Identify which cell holds the provided text, then report its [x, y] central coordinate. 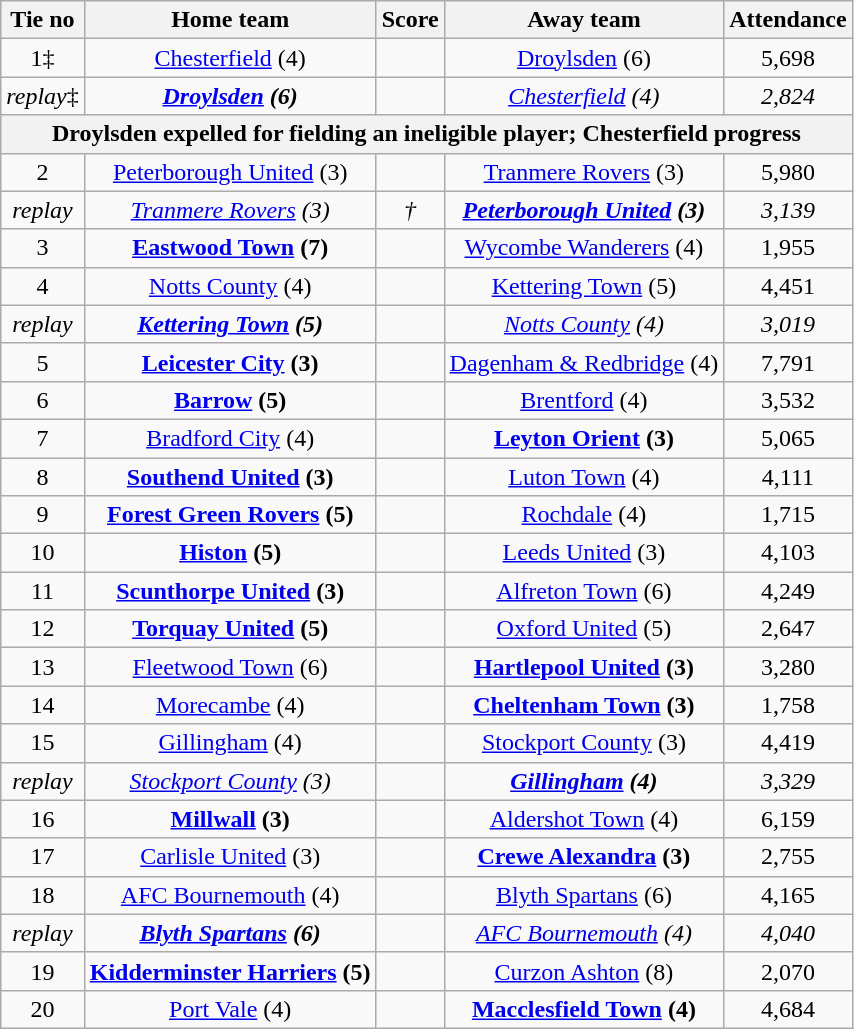
4,111 [788, 477]
Tie no [42, 20]
4,684 [788, 1009]
Bradford City (4) [230, 438]
Rochdale (4) [584, 515]
Score [410, 20]
Cheltenham Town (3) [584, 705]
Leeds United (3) [584, 553]
19 [42, 971]
2,070 [788, 971]
4,103 [788, 553]
2,824 [788, 96]
Aldershot Town (4) [584, 819]
Barrow (5) [230, 400]
13 [42, 667]
16 [42, 819]
7,791 [788, 362]
4,165 [788, 895]
5,980 [788, 172]
9 [42, 515]
14 [42, 705]
Dagenham & Redbridge (4) [584, 362]
Kidderminster Harriers (5) [230, 971]
4,249 [788, 591]
1,758 [788, 705]
3,139 [788, 210]
8 [42, 477]
Leyton Orient (3) [584, 438]
Histon (5) [230, 553]
5 [42, 362]
Macclesfield Town (4) [584, 1009]
replay‡ [42, 96]
10 [42, 553]
1,955 [788, 248]
Crewe Alexandra (3) [584, 857]
Torquay United (5) [230, 629]
2,755 [788, 857]
Alfreton Town (6) [584, 591]
Hartlepool United (3) [584, 667]
Carlisle United (3) [230, 857]
Curzon Ashton (8) [584, 971]
4 [42, 286]
3,532 [788, 400]
Away team [584, 20]
† [410, 210]
Droylsden expelled for fielding an ineligible player; Chesterfield progress [426, 134]
20 [42, 1009]
Port Vale (4) [230, 1009]
6,159 [788, 819]
Leicester City (3) [230, 362]
Attendance [788, 20]
Southend United (3) [230, 477]
17 [42, 857]
Morecambe (4) [230, 705]
12 [42, 629]
Fleetwood Town (6) [230, 667]
Brentford (4) [584, 400]
Oxford United (5) [584, 629]
4,419 [788, 743]
Home team [230, 20]
Scunthorpe United (3) [230, 591]
15 [42, 743]
2 [42, 172]
2,647 [788, 629]
Wycombe Wanderers (4) [584, 248]
4,040 [788, 933]
5,698 [788, 58]
Luton Town (4) [584, 477]
7 [42, 438]
3,019 [788, 324]
Millwall (3) [230, 819]
4,451 [788, 286]
3,280 [788, 667]
6 [42, 400]
1‡ [42, 58]
3,329 [788, 781]
18 [42, 895]
11 [42, 591]
3 [42, 248]
Eastwood Town (7) [230, 248]
5,065 [788, 438]
1,715 [788, 515]
Forest Green Rovers (5) [230, 515]
